Provide the [X, Y] coordinate of the cell's center where the given text is located.  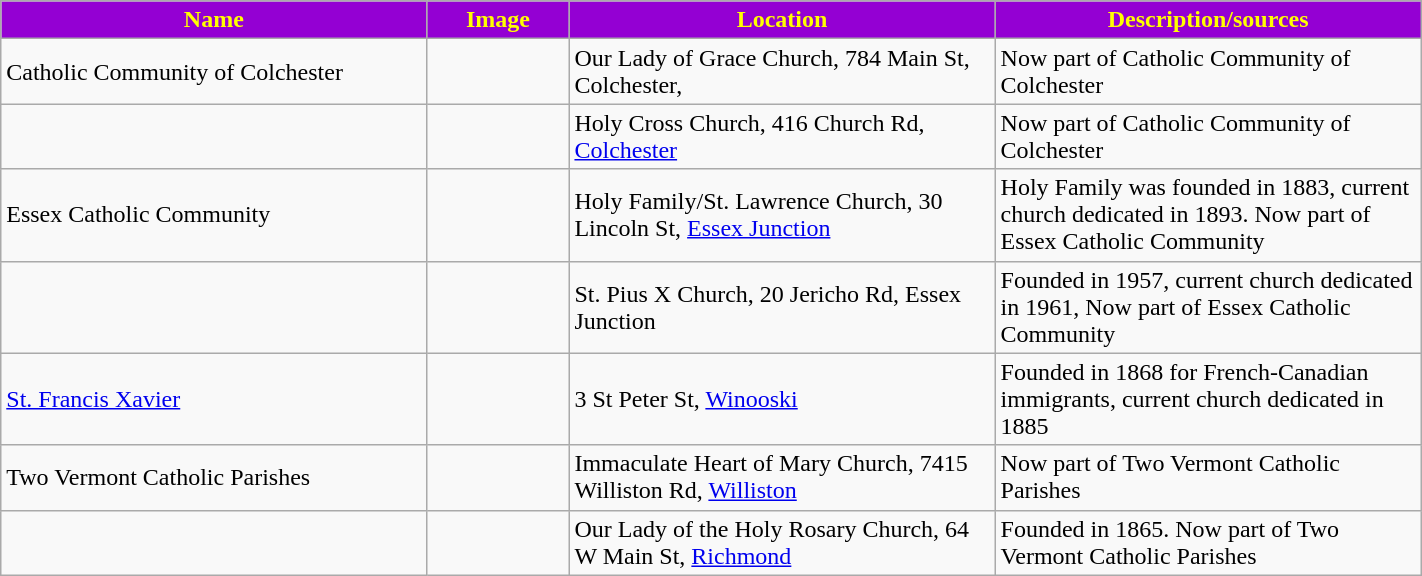
Catholic Community of Colchester [214, 72]
St. Francis Xavier [214, 399]
Now part of Two Vermont Catholic Parishes [1208, 478]
Our Lady of the Holy Rosary Church, 64 W Main St, Richmond [782, 542]
Our Lady of Grace Church, 784 Main St, Colchester, [782, 72]
Holy Family/St. Lawrence Church, 30 Lincoln St, Essex Junction [782, 215]
Essex Catholic Community [214, 215]
Name [214, 20]
Holy Cross Church, 416 Church Rd, Colchester [782, 136]
Founded in 1865. Now part of Two Vermont Catholic Parishes [1208, 542]
3 St Peter St, Winooski [782, 399]
Two Vermont Catholic Parishes [214, 478]
Description/sources [1208, 20]
Image [498, 20]
Location [782, 20]
Holy Family was founded in 1883, current church dedicated in 1893. Now part of Essex Catholic Community [1208, 215]
Immaculate Heart of Mary Church, 7415 Williston Rd, Williston [782, 478]
St. Pius X Church, 20 Jericho Rd, Essex Junction [782, 307]
Founded in 1957, current church dedicated in 1961, Now part of Essex Catholic Community [1208, 307]
Founded in 1868 for French-Canadian immigrants, current church dedicated in 1885 [1208, 399]
